Return the [x, y] coordinate for the center point of the cell that contains the specified text.  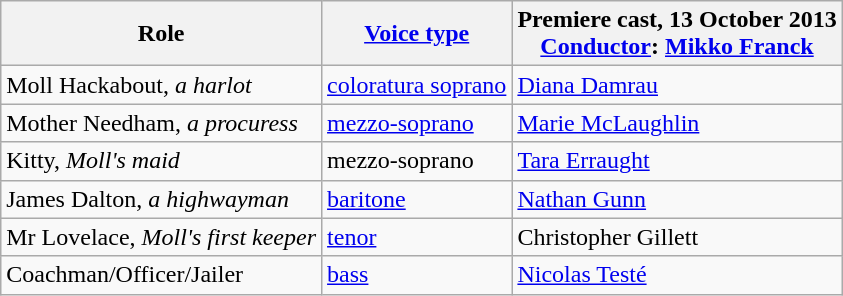
Nicolas Testé [677, 275]
tenor [417, 237]
coloratura soprano [417, 85]
Nathan Gunn [677, 199]
Mother Needham, a procuress [162, 123]
Tara Erraught [677, 161]
Diana Damrau [677, 85]
Role [162, 34]
Kitty, Moll's maid [162, 161]
bass [417, 275]
Moll Hackabout, a harlot [162, 85]
baritone [417, 199]
Voice type [417, 34]
Coachman/Officer/Jailer [162, 275]
Mr Lovelace, Moll's first keeper [162, 237]
Marie McLaughlin [677, 123]
Christopher Gillett [677, 237]
Premiere cast, 13 October 2013Conductor: Mikko Franck [677, 34]
James Dalton, a highwayman [162, 199]
